Locate the cell with the specified text and output its [X, Y] center coordinate. 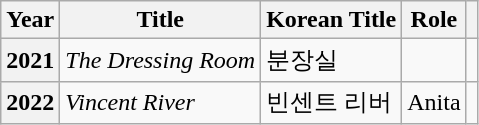
2022 [30, 102]
분장실 [332, 60]
Vincent River [160, 102]
Korean Title [332, 20]
The Dressing Room [160, 60]
빈센트 리버 [332, 102]
Year [30, 20]
2021 [30, 60]
Anita [434, 102]
Role [434, 20]
Title [160, 20]
